Extract the [x, y] coordinate from the center of the cell holding the provided text.  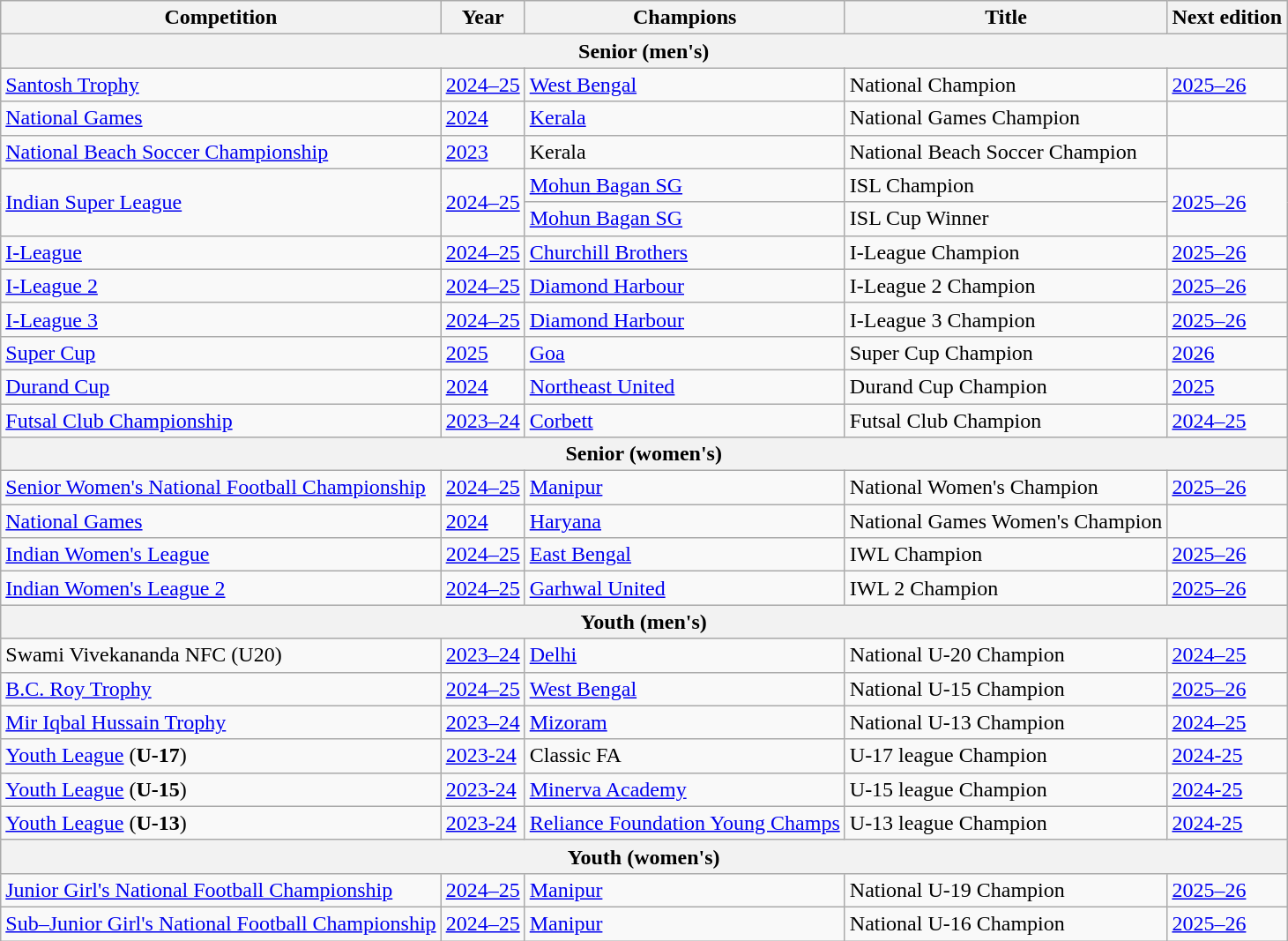
Santosh Trophy [220, 85]
I-League 2 [220, 286]
Indian Super League [220, 202]
Mir Iqbal Hussain Trophy [220, 722]
Year [483, 18]
Northeast United [684, 386]
ISL Champion [1006, 185]
Futsal Club Championship [220, 421]
U-15 league Champion [1006, 789]
National Games Champion [1006, 118]
I-League Champion [1006, 252]
2023 [483, 152]
Sub–Junior Girl's National Football Championship [220, 923]
Senior Women's National Football Championship [220, 488]
Youth League (U-15) [220, 789]
Champions [684, 18]
I-League 3 Champion [1006, 319]
Futsal Club Champion [1006, 421]
Haryana [684, 521]
Next edition [1227, 18]
Minerva Academy [684, 789]
Senior (men's) [644, 51]
Delhi [684, 655]
IWL Champion [1006, 555]
National Women's Champion [1006, 488]
Senior (women's) [644, 454]
National Champion [1006, 85]
National U-13 Champion [1006, 722]
U-13 league Champion [1006, 823]
Youth League (U-17) [220, 756]
IWL 2 Champion [1006, 588]
U-17 league Champion [1006, 756]
Competition [220, 18]
National Beach Soccer Champion [1006, 152]
Youth League (U-13) [220, 823]
National Beach Soccer Championship [220, 152]
Mizoram [684, 722]
I-League 2 Champion [1006, 286]
Super Cup [220, 353]
Durand Cup [220, 386]
I-League [220, 252]
National U-16 Champion [1006, 923]
Swami Vivekananda NFC (U20) [220, 655]
National U-15 Champion [1006, 689]
I-League 3 [220, 319]
Super Cup Champion [1006, 353]
2026 [1227, 353]
Title [1006, 18]
Youth (men's) [644, 622]
Corbett [684, 421]
Durand Cup Champion [1006, 386]
National U-19 Champion [1006, 890]
B.C. Roy Trophy [220, 689]
Indian Women's League 2 [220, 588]
Garhwal United [684, 588]
Indian Women's League [220, 555]
Goa [684, 353]
Youth (women's) [644, 856]
East Bengal [684, 555]
Classic FA [684, 756]
ISL Cup Winner [1006, 219]
Junior Girl's National Football Championship [220, 890]
National Games Women's Champion [1006, 521]
Churchill Brothers [684, 252]
Reliance Foundation Young Champs [684, 823]
National U-20 Champion [1006, 655]
